Scan for the cell matching the given text and deliver its [x, y] coordinate at center. 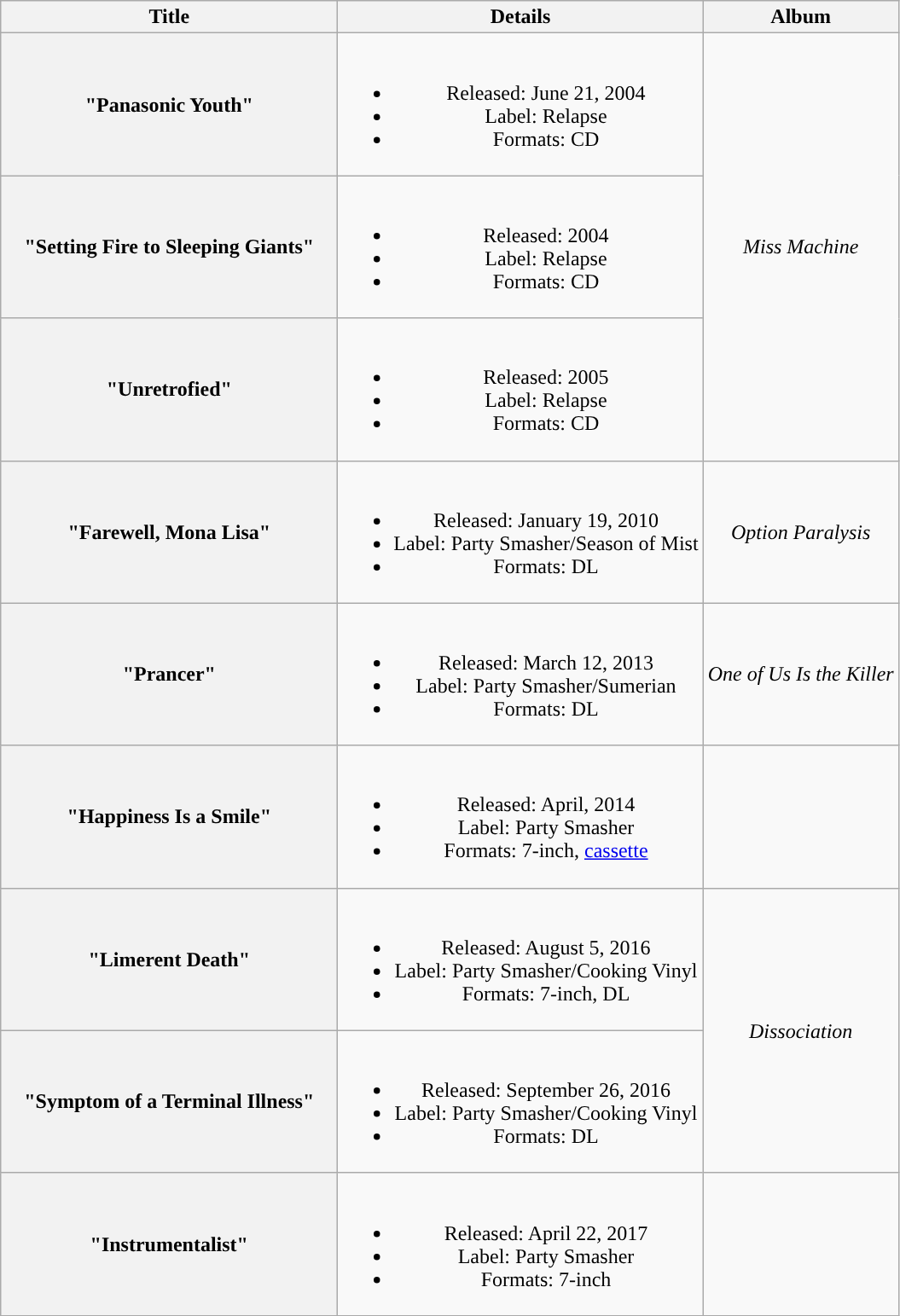
Album [800, 17]
"Setting Fire to Sleeping Giants" [169, 247]
"Prancer" [169, 674]
Released: 2004Label: RelapseFormats: CD [520, 247]
"Symptom of a Terminal Illness" [169, 1102]
"Panasonic Youth" [169, 104]
Miss Machine [800, 247]
Title [169, 17]
Released: January 19, 2010Label: Party Smasher/Season of MistFormats: DL [520, 532]
Dissociation [800, 1030]
"Limerent Death" [169, 959]
Released: September 26, 2016Label: Party Smasher/Cooking VinylFormats: DL [520, 1102]
Released: August 5, 2016Label: Party Smasher/Cooking VinylFormats: 7-inch, DL [520, 959]
"Unretrofied" [169, 389]
"Farewell, Mona Lisa" [169, 532]
"Happiness Is a Smile" [169, 817]
One of Us Is the Killer [800, 674]
Released: 2005Label: RelapseFormats: CD [520, 389]
Released: April, 2014Label: Party SmasherFormats: 7-inch, cassette [520, 817]
Option Paralysis [800, 532]
Details [520, 17]
Released: March 12, 2013Label: Party Smasher/SumerianFormats: DL [520, 674]
Released: April 22, 2017Label: Party SmasherFormats: 7-inch [520, 1244]
"Instrumentalist" [169, 1244]
Released: June 21, 2004Label: RelapseFormats: CD [520, 104]
